Locate the cell with the specified text and output its [X, Y] center coordinate. 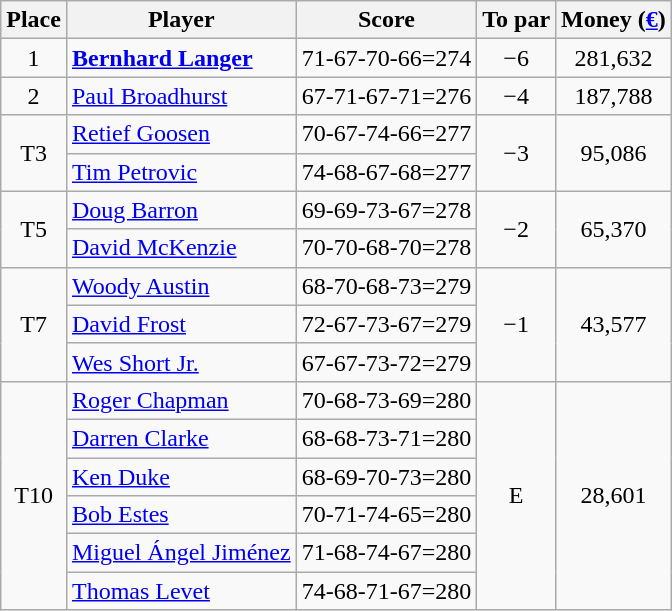
70-71-74-65=280 [386, 515]
Place [34, 20]
Bernhard Langer [181, 58]
Woody Austin [181, 286]
65,370 [614, 229]
E [516, 495]
72-67-73-67=279 [386, 324]
67-71-67-71=276 [386, 96]
281,632 [614, 58]
95,086 [614, 153]
187,788 [614, 96]
T7 [34, 324]
Paul Broadhurst [181, 96]
Money (€) [614, 20]
Ken Duke [181, 477]
Wes Short Jr. [181, 362]
To par [516, 20]
68-70-68-73=279 [386, 286]
1 [34, 58]
74-68-71-67=280 [386, 591]
28,601 [614, 495]
T3 [34, 153]
71-68-74-67=280 [386, 553]
Miguel Ángel Jiménez [181, 553]
70-67-74-66=277 [386, 134]
43,577 [614, 324]
−3 [516, 153]
−2 [516, 229]
70-70-68-70=278 [386, 248]
68-69-70-73=280 [386, 477]
Bob Estes [181, 515]
74-68-67-68=277 [386, 172]
Doug Barron [181, 210]
68-68-73-71=280 [386, 438]
67-67-73-72=279 [386, 362]
70-68-73-69=280 [386, 400]
Player [181, 20]
−6 [516, 58]
Thomas Levet [181, 591]
Roger Chapman [181, 400]
David McKenzie [181, 248]
T5 [34, 229]
Retief Goosen [181, 134]
−1 [516, 324]
Score [386, 20]
−4 [516, 96]
71-67-70-66=274 [386, 58]
Darren Clarke [181, 438]
David Frost [181, 324]
T10 [34, 495]
2 [34, 96]
Tim Petrovic [181, 172]
69-69-73-67=278 [386, 210]
